Detect which cell encompasses the target text, then output its [x, y] center coordinate. 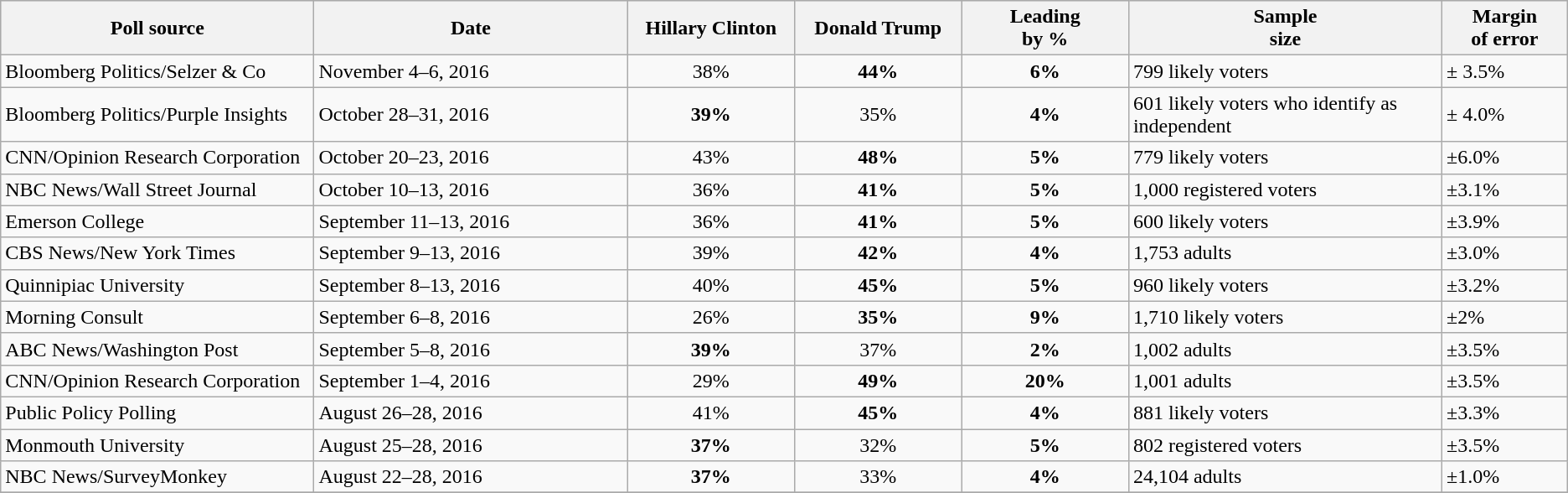
± 3.5% [1505, 71]
September 1–4, 2016 [471, 381]
Hillary Clinton [710, 29]
32% [878, 445]
600 likely voters [1285, 221]
Monmouth University [157, 445]
601 likely voters who identify as independent [1285, 114]
September 6–8, 2016 [471, 317]
Donald Trump [878, 29]
±3.3% [1505, 413]
9% [1045, 317]
49% [878, 381]
42% [878, 253]
799 likely voters [1285, 71]
1,002 adults [1285, 349]
960 likely voters [1285, 285]
±1.0% [1505, 477]
29% [710, 381]
Bloomberg Politics/Purple Insights [157, 114]
ABC News/Washington Post [157, 349]
Morning Consult [157, 317]
September 5–8, 2016 [471, 349]
1,710 likely voters [1285, 317]
Public Policy Polling [157, 413]
Quinnipiac University [157, 285]
September 9–13, 2016 [471, 253]
881 likely voters [1285, 413]
CBS News/New York Times [157, 253]
2% [1045, 349]
779 likely voters [1285, 158]
September 11–13, 2016 [471, 221]
Marginof error [1505, 29]
± 4.0% [1505, 114]
November 4–6, 2016 [471, 71]
Leadingby % [1045, 29]
August 22–28, 2016 [471, 477]
802 registered voters [1285, 445]
±3.9% [1505, 221]
20% [1045, 381]
±3.2% [1505, 285]
48% [878, 158]
NBC News/SurveyMonkey [157, 477]
24,104 adults [1285, 477]
October 28–31, 2016 [471, 114]
±6.0% [1505, 158]
1,753 adults [1285, 253]
43% [710, 158]
33% [878, 477]
±3.1% [1505, 189]
NBC News/Wall Street Journal [157, 189]
Emerson College [157, 221]
September 8–13, 2016 [471, 285]
Bloomberg Politics/Selzer & Co [157, 71]
October 20–23, 2016 [471, 158]
October 10–13, 2016 [471, 189]
44% [878, 71]
Date [471, 29]
Samplesize [1285, 29]
40% [710, 285]
1,001 adults [1285, 381]
26% [710, 317]
August 25–28, 2016 [471, 445]
±3.0% [1505, 253]
Poll source [157, 29]
August 26–28, 2016 [471, 413]
±2% [1505, 317]
6% [1045, 71]
38% [710, 71]
1,000 registered voters [1285, 189]
